Return the [x, y] coordinate for the center point of the cell that contains the specified text.  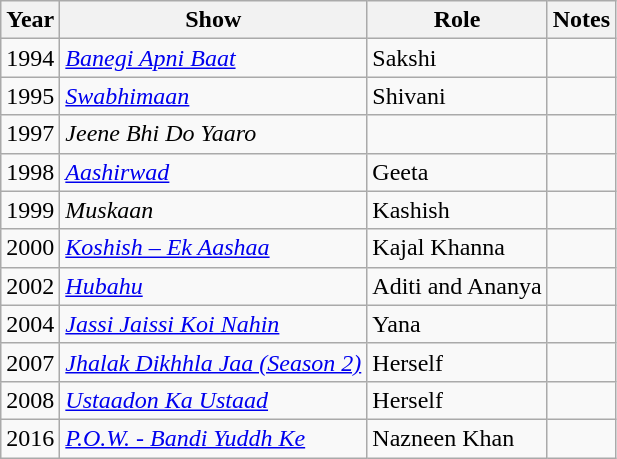
Banegi Apni Baat [214, 58]
Show [214, 20]
Swabhimaan [214, 96]
Koshish – Ek Aashaa [214, 248]
Yana [457, 324]
1998 [30, 172]
Kashish [457, 210]
Kajal Khanna [457, 248]
Ustaadon Ka Ustaad [214, 400]
2016 [30, 438]
Sakshi [457, 58]
Year [30, 20]
Jassi Jaissi Koi Nahin [214, 324]
2007 [30, 362]
Hubahu [214, 286]
1994 [30, 58]
Role [457, 20]
2004 [30, 324]
1999 [30, 210]
Jeene Bhi Do Yaaro [214, 134]
Geeta [457, 172]
Shivani [457, 96]
Aditi and Ananya [457, 286]
2000 [30, 248]
2002 [30, 286]
1995 [30, 96]
Muskaan [214, 210]
Jhalak Dikhhla Jaa (Season 2) [214, 362]
P.O.W. - Bandi Yuddh Ke [214, 438]
1997 [30, 134]
Nazneen Khan [457, 438]
Notes [581, 20]
2008 [30, 400]
Aashirwad [214, 172]
